Capture the cell that displays the provided text and extract its [x, y] central coordinate. 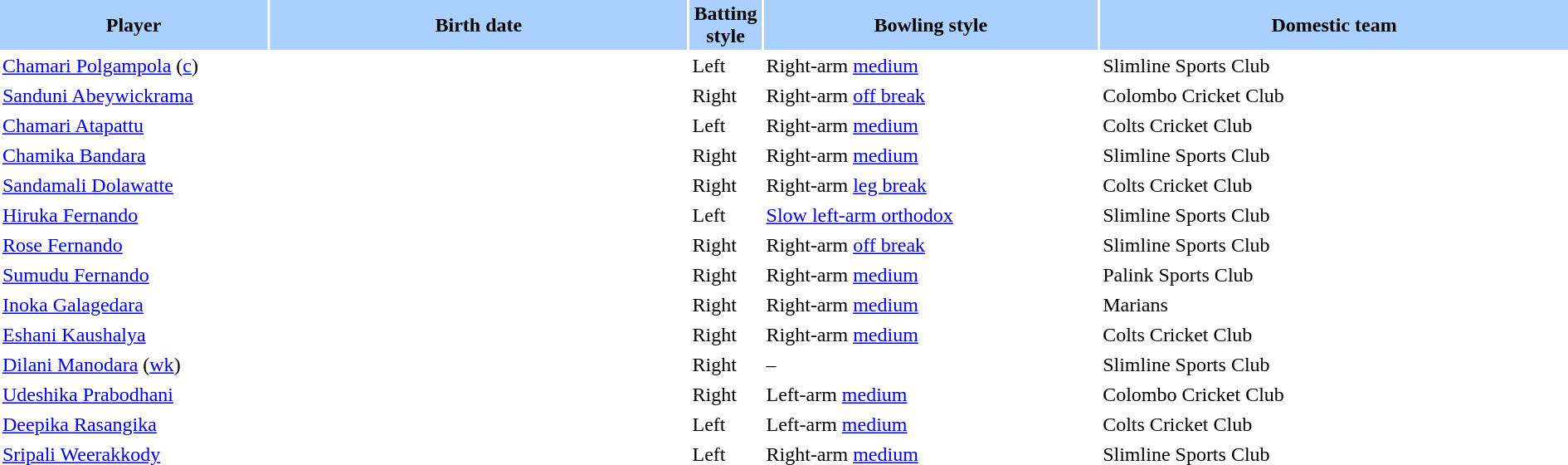
Chamari Polgampola (c) [134, 66]
Palink Sports Club [1334, 276]
Marians [1334, 306]
Rose Fernando [134, 246]
Batting style [725, 25]
Deepika Rasangika [134, 425]
Eshani Kaushalya [134, 335]
Udeshika Prabodhani [134, 395]
Domestic team [1334, 25]
Slow left-arm orthodox [931, 216]
Dilani Manodara (wk) [134, 365]
Hiruka Fernando [134, 216]
Birth date [478, 25]
Inoka Galagedara [134, 306]
Bowling style [931, 25]
Right-arm leg break [931, 186]
Player [134, 25]
Sumudu Fernando [134, 276]
Chamika Bandara [134, 156]
Chamari Atapattu [134, 126]
Sandamali Dolawatte [134, 186]
– [931, 365]
Sanduni Abeywickrama [134, 96]
